Locate the cell with the specified text and output its [x, y] center coordinate. 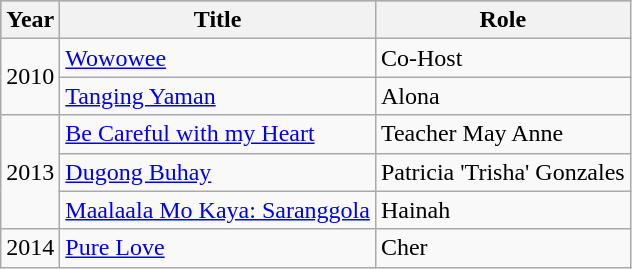
Co-Host [502, 58]
2010 [30, 77]
Dugong Buhay [218, 172]
Maalaala Mo Kaya: Saranggola [218, 210]
Role [502, 20]
Cher [502, 248]
Hainah [502, 210]
Title [218, 20]
Be Careful with my Heart [218, 134]
Tanging Yaman [218, 96]
Wowowee [218, 58]
2014 [30, 248]
Patricia 'Trisha' Gonzales [502, 172]
Teacher May Anne [502, 134]
Pure Love [218, 248]
Year [30, 20]
2013 [30, 172]
Alona [502, 96]
